From the cell containing the given text, extract its center point as (x, y) coordinate. 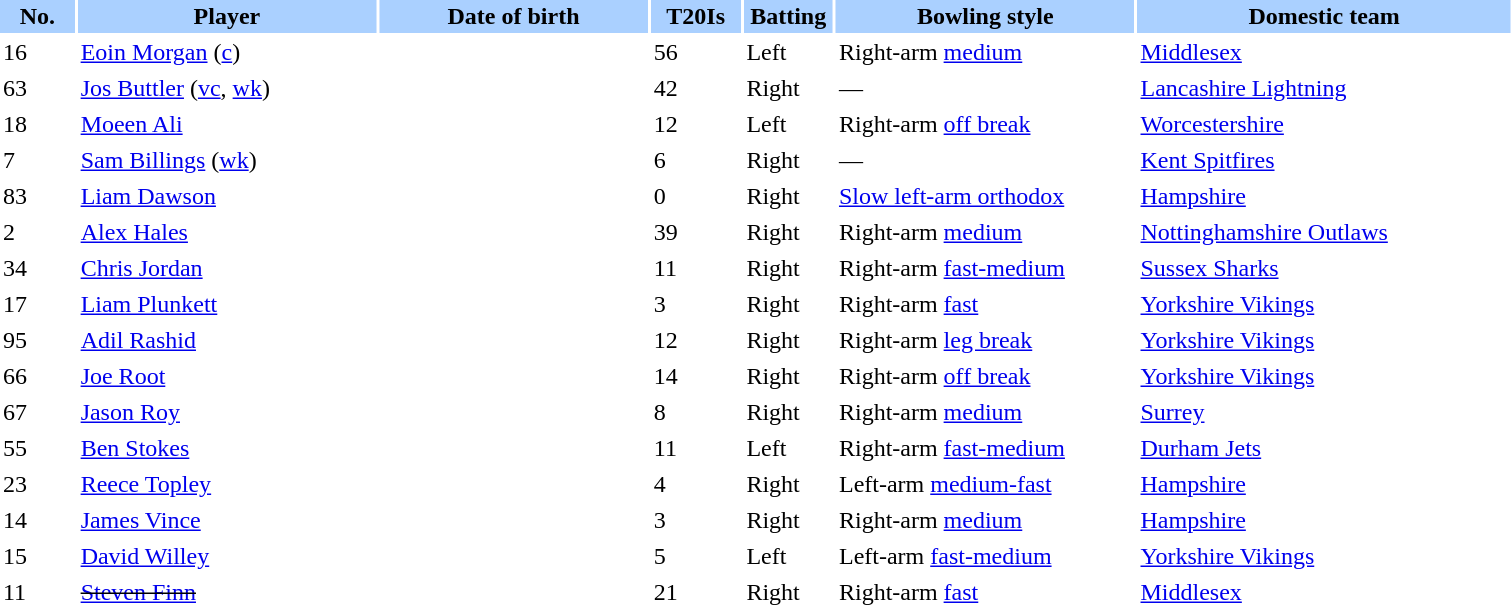
Durham Jets (1324, 448)
42 (696, 88)
Left-arm fast-medium (986, 556)
Worcestershire (1324, 124)
83 (38, 196)
8 (696, 412)
66 (38, 376)
Nottinghamshire Outlaws (1324, 232)
39 (696, 232)
Batting (788, 16)
16 (38, 52)
55 (38, 448)
Chris Jordan (228, 268)
Sussex Sharks (1324, 268)
Liam Plunkett (228, 304)
Eoin Morgan (c) (228, 52)
0 (696, 196)
Player (228, 16)
Adil Rashid (228, 340)
Liam Dawson (228, 196)
Alex Hales (228, 232)
Surrey (1324, 412)
2 (38, 232)
David Willey (228, 556)
Lancashire Lightning (1324, 88)
5 (696, 556)
7 (38, 160)
Moeen Ali (228, 124)
34 (38, 268)
56 (696, 52)
17 (38, 304)
18 (38, 124)
Left-arm medium-fast (986, 484)
4 (696, 484)
T20Is (696, 16)
Jason Roy (228, 412)
67 (38, 412)
Slow left-arm orthodox (986, 196)
6 (696, 160)
Bowling style (986, 16)
Sam Billings (wk) (228, 160)
Domestic team (1324, 16)
James Vince (228, 520)
15 (38, 556)
Joe Root (228, 376)
Date of birth (514, 16)
Jos Buttler (vc, wk) (228, 88)
Ben Stokes (228, 448)
95 (38, 340)
No. (38, 16)
Kent Spitfires (1324, 160)
Right-arm fast (986, 304)
Reece Topley (228, 484)
Middlesex (1324, 52)
Right-arm leg break (986, 340)
23 (38, 484)
63 (38, 88)
